Find where the given text appears and provide that cell's center as [X, Y] coordinate. 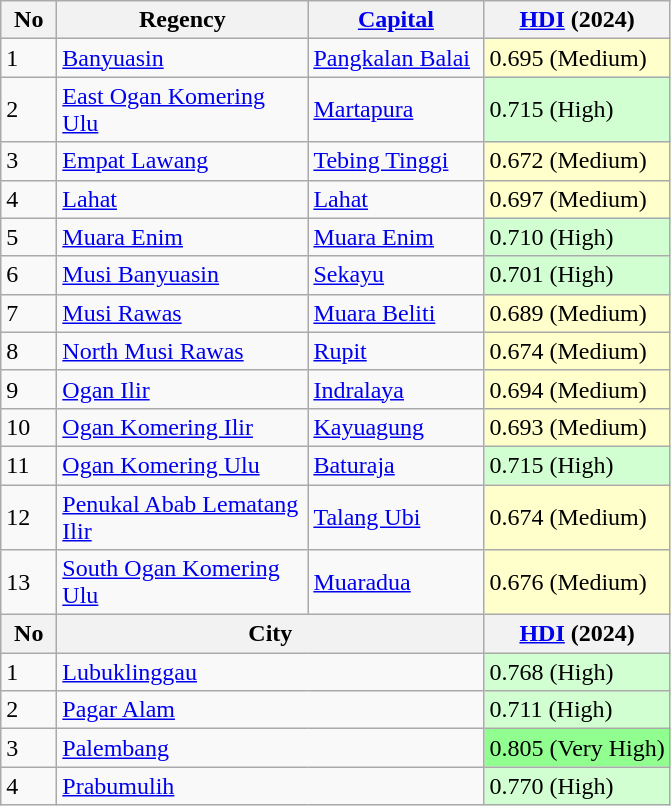
Indralaya [396, 389]
10 [29, 427]
Musi Rawas [182, 313]
City [270, 634]
Baturaja [396, 465]
0.676 (Medium) [577, 582]
Musi Banyuasin [182, 275]
Empat Lawang [182, 161]
Kayuagung [396, 427]
12 [29, 516]
0.770 (High) [577, 786]
Prabumulih [270, 786]
11 [29, 465]
0.693 (Medium) [577, 427]
North Musi Rawas [182, 351]
Ogan Ilir [182, 389]
Sekayu [396, 275]
5 [29, 237]
Rupit [396, 351]
Palembang [270, 748]
Talang Ubi [396, 516]
Muaradua [396, 582]
Capital [396, 20]
0.697 (Medium) [577, 199]
8 [29, 351]
Regency [182, 20]
13 [29, 582]
Banyuasin [182, 58]
0.689 (Medium) [577, 313]
0.672 (Medium) [577, 161]
Pangkalan Balai [396, 58]
Lubuklinggau [270, 672]
0.695 (Medium) [577, 58]
Tebing Tinggi [396, 161]
0.805 (Very High) [577, 748]
Muara Beliti [396, 313]
0.701 (High) [577, 275]
9 [29, 389]
South Ogan Komering Ulu [182, 582]
Pagar Alam [270, 710]
Ogan Komering Ilir [182, 427]
7 [29, 313]
0.711 (High) [577, 710]
0.710 (High) [577, 237]
0.694 (Medium) [577, 389]
6 [29, 275]
East Ogan Komering Ulu [182, 110]
0.768 (High) [577, 672]
Ogan Komering Ulu [182, 465]
Penukal Abab Lematang Ilir [182, 516]
Martapura [396, 110]
